Determine the (x, y) coordinate at the center of the cell enclosing the given text.  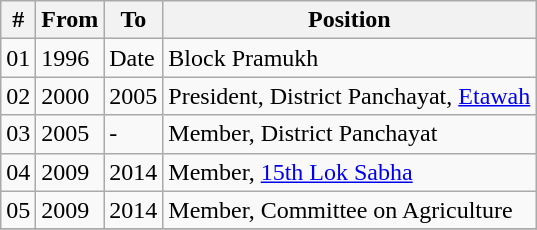
Date (134, 58)
2000 (70, 96)
01 (18, 58)
Position (350, 20)
02 (18, 96)
Member, 15th Lok Sabha (350, 172)
05 (18, 210)
1996 (70, 58)
04 (18, 172)
From (70, 20)
To (134, 20)
Block Pramukh (350, 58)
Member, Committee on Agriculture (350, 210)
President, District Panchayat, Etawah (350, 96)
# (18, 20)
03 (18, 134)
- (134, 134)
Member, District Panchayat (350, 134)
